Scan for the cell matching the given text and deliver its [x, y] coordinate at center. 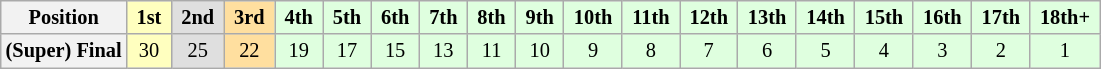
6th [395, 17]
(Super) Final [64, 51]
19 [299, 51]
4 [884, 51]
8 [650, 51]
3 [942, 51]
25 [198, 51]
16th [942, 17]
13 [443, 51]
13th [767, 17]
17 [347, 51]
9th [540, 17]
2 [1001, 51]
1 [1065, 51]
10 [540, 51]
2nd [198, 17]
10th [593, 17]
5th [347, 17]
1st [150, 17]
11th [650, 17]
7 [709, 51]
Position [64, 17]
18th+ [1065, 17]
4th [299, 17]
17th [1001, 17]
7th [443, 17]
5 [825, 51]
9 [593, 51]
15th [884, 17]
6 [767, 51]
22 [249, 51]
12th [709, 17]
15 [395, 51]
11 [491, 51]
3rd [249, 17]
8th [491, 17]
30 [150, 51]
14th [825, 17]
